Provide the (x, y) coordinate of the cell's center where the given text is located.  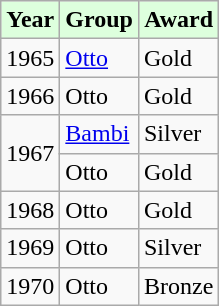
1970 (30, 286)
Group (100, 20)
1967 (30, 153)
1965 (30, 58)
Bambi (100, 134)
Award (178, 20)
1966 (30, 96)
Bronze (178, 286)
1968 (30, 210)
Year (30, 20)
1969 (30, 248)
